Return the [X, Y] coordinate for the center point of the cell that contains the specified text.  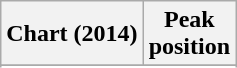
Peakposition [189, 34]
Chart (2014) [72, 34]
